Pinpoint the cell where the given text exists, returning its (x, y) midpoint coordinate. 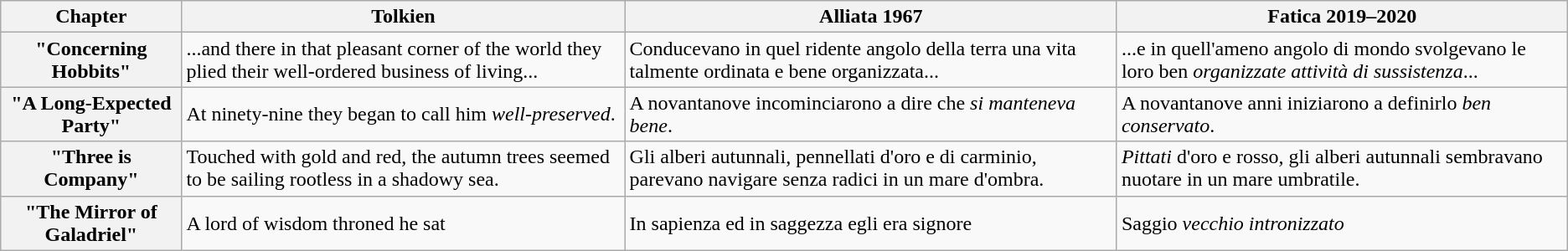
Alliata 1967 (871, 17)
"Three is Company" (91, 169)
...and there in that pleasant corner of the world they plied their well-ordered business of living... (404, 60)
Touched with gold and red, the autumn trees seemed to be sailing rootless in a shadowy sea. (404, 169)
In sapienza ed in saggezza egli era signore (871, 223)
Chapter (91, 17)
Tolkien (404, 17)
Conducevano in quel ridente angolo della terra una vita talmente ordinata e bene organizzata... (871, 60)
Pittati d'oro e rosso, gli alberi autunnali sembravano nuotare in un mare umbratile. (1342, 169)
"Concerning Hobbits" (91, 60)
A lord of wisdom throned he sat (404, 223)
Gli alberi autunnali, pennellati d'oro e di carminio, parevano navigare senza radici in un mare d'ombra. (871, 169)
"A Long-Expected Party" (91, 114)
A novantanove incominciarono a dire che si manteneva bene. (871, 114)
Saggio vecchio intronizzato (1342, 223)
...e in quell'ameno angolo di mondo svolgevano le loro ben organizzate attività di sussistenza... (1342, 60)
A novantanove anni iniziarono a definirlo ben conservato. (1342, 114)
At ninety-nine they began to call him well-preserved. (404, 114)
"The Mirror of Galadriel" (91, 223)
Fatica 2019–2020 (1342, 17)
